Determine the (X, Y) coordinate at the center of the cell enclosing the given text.  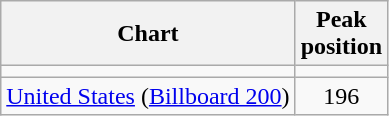
Peakposition (341, 34)
United States (Billboard 200) (148, 96)
196 (341, 96)
Chart (148, 34)
